Provide the [X, Y] coordinate of the cell's center where the given text is located.  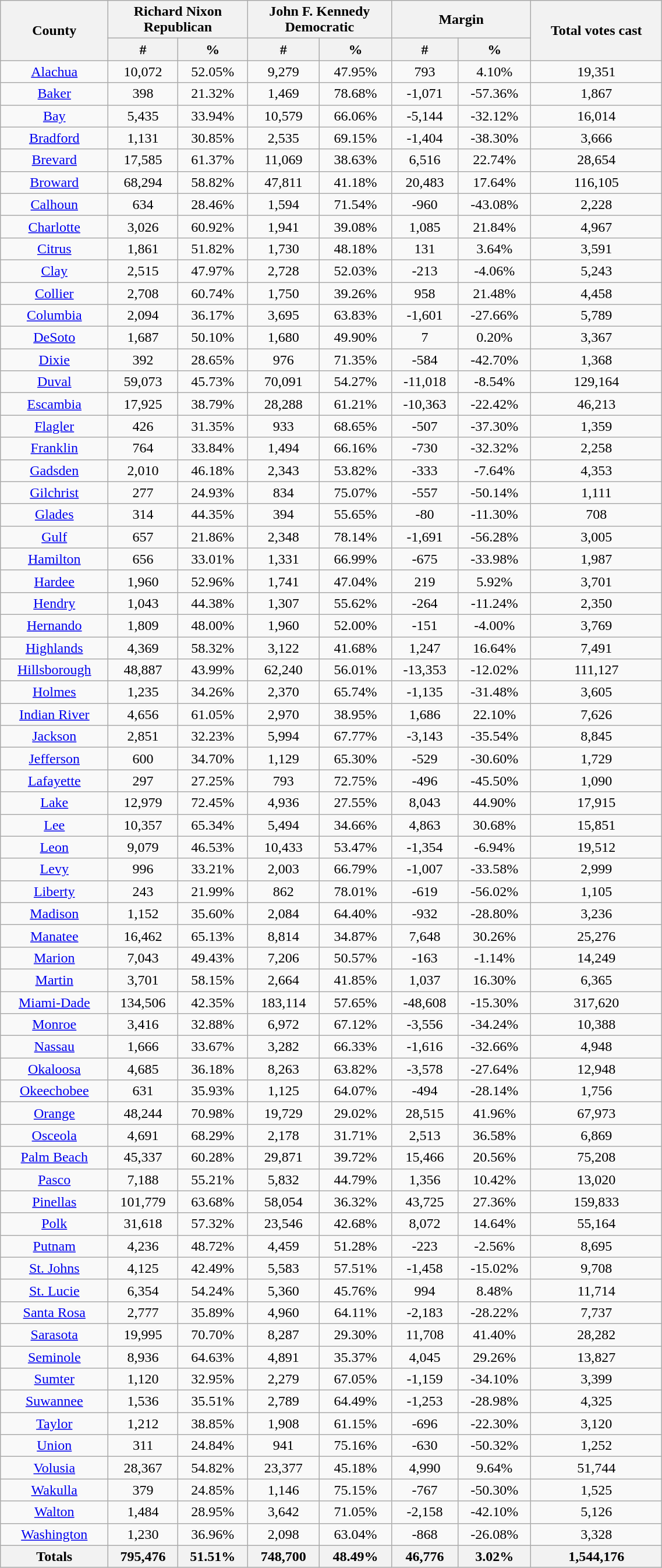
10,388 [596, 1025]
183,114 [284, 1002]
5,126 [596, 1512]
2,777 [143, 1312]
-1,616 [424, 1047]
2,098 [284, 1534]
70.98% [213, 1113]
DeSoto [55, 338]
39.26% [356, 293]
-50.30% [495, 1490]
34.87% [356, 936]
44.79% [356, 1180]
1,687 [143, 338]
1,729 [596, 759]
29.30% [356, 1335]
Lee [55, 825]
4,948 [596, 1047]
Pinellas [55, 1202]
16,014 [596, 116]
1,536 [143, 1401]
-33.98% [495, 559]
32.23% [213, 737]
2,535 [284, 138]
72.75% [356, 781]
28,288 [284, 404]
Nassau [55, 1047]
Manatee [55, 936]
-33.58% [495, 869]
St. Lucie [55, 1290]
61.21% [356, 404]
8,845 [596, 737]
36.17% [213, 316]
64.11% [356, 1312]
Duval [55, 382]
7,491 [596, 648]
Orange [55, 1113]
24.85% [213, 1490]
27.25% [213, 781]
47,811 [284, 182]
65.34% [213, 825]
44.35% [213, 515]
14.64% [495, 1224]
Hardee [55, 581]
43,725 [424, 1202]
1,741 [284, 581]
Alachua [55, 72]
-151 [424, 625]
Suwannee [55, 1401]
70.70% [213, 1335]
1,356 [424, 1180]
52.96% [213, 581]
-32.32% [495, 448]
53.47% [356, 847]
4,459 [284, 1246]
7,188 [143, 1180]
32.88% [213, 1025]
5,435 [143, 116]
764 [143, 448]
4,325 [596, 1401]
6,516 [424, 160]
3,282 [284, 1047]
9.64% [495, 1468]
1,212 [143, 1424]
1,750 [284, 293]
Lake [55, 803]
61.15% [356, 1424]
1,125 [284, 1091]
2,178 [284, 1135]
1,730 [284, 249]
16.30% [495, 980]
-868 [424, 1534]
65.30% [356, 759]
33.67% [213, 1047]
68.29% [213, 1135]
41.40% [495, 1335]
41.85% [356, 980]
33.21% [213, 869]
996 [143, 869]
Volusia [55, 1468]
78.14% [356, 537]
57.32% [213, 1224]
10,579 [284, 116]
33.84% [213, 448]
-22.30% [495, 1424]
32.95% [213, 1379]
-584 [424, 360]
29.26% [495, 1357]
8.48% [495, 1290]
-630 [424, 1446]
42.35% [213, 1002]
Wakulla [55, 1490]
70,091 [284, 382]
47.04% [356, 581]
Washington [55, 1534]
Citrus [55, 249]
708 [596, 515]
1,152 [143, 914]
21.99% [213, 891]
46.53% [213, 847]
51.28% [356, 1246]
53.82% [356, 470]
5,832 [284, 1180]
3,399 [596, 1379]
63.82% [356, 1069]
31,618 [143, 1224]
1,129 [284, 759]
-50.32% [495, 1446]
-31.48% [495, 692]
6,365 [596, 980]
8,695 [596, 1246]
-11.30% [495, 515]
1,594 [284, 204]
24.93% [213, 493]
71.54% [356, 204]
-333 [424, 470]
7,737 [596, 1312]
8,814 [284, 936]
-1,354 [424, 847]
-494 [424, 1091]
994 [424, 1290]
Gadsden [55, 470]
Columbia [55, 316]
Dixie [55, 360]
38.79% [213, 404]
1,359 [596, 426]
-4.06% [495, 271]
-28.14% [495, 1091]
657 [143, 537]
5.92% [495, 581]
61.37% [213, 160]
48.00% [213, 625]
6,354 [143, 1290]
17.64% [495, 182]
131 [424, 249]
4,990 [424, 1468]
933 [284, 426]
134,506 [143, 1002]
311 [143, 1446]
36.32% [356, 1202]
-1.14% [495, 958]
45.76% [356, 1290]
27.36% [495, 1202]
3,120 [596, 1424]
48.72% [213, 1246]
63.68% [213, 1202]
Liberty [55, 891]
67.12% [356, 1025]
116,105 [596, 182]
-7.64% [495, 470]
3,591 [596, 249]
58,054 [284, 1202]
3,605 [596, 692]
31.71% [356, 1135]
56.01% [356, 670]
16,462 [143, 936]
68.65% [356, 426]
2,728 [284, 271]
2,343 [284, 470]
55,164 [596, 1224]
8,287 [284, 1335]
1,235 [143, 692]
2,513 [424, 1135]
-730 [424, 448]
John F. KennedyDemocratic [319, 20]
3.02% [495, 1556]
13,020 [596, 1180]
297 [143, 781]
392 [143, 360]
65.13% [213, 936]
-11.24% [495, 603]
55.62% [356, 603]
398 [143, 94]
1,252 [596, 1446]
11,708 [424, 1335]
72.45% [213, 803]
64.40% [356, 914]
68,294 [143, 182]
35.89% [213, 1312]
21.32% [213, 94]
129,164 [596, 382]
2,003 [284, 869]
7,043 [143, 958]
-557 [424, 493]
46,776 [424, 1556]
66.79% [356, 869]
Sarasota [55, 1335]
38.63% [356, 160]
-50.14% [495, 493]
Taylor [55, 1424]
1,111 [596, 493]
42.68% [356, 1224]
243 [143, 891]
-11,018 [424, 382]
-32.66% [495, 1047]
1,544,176 [596, 1556]
795,476 [143, 1556]
10.42% [495, 1180]
Gilchrist [55, 493]
51.82% [213, 249]
41.68% [356, 648]
Hendry [55, 603]
Total votes cast [596, 30]
-15.02% [495, 1268]
21.86% [213, 537]
1,525 [596, 1490]
2,515 [143, 271]
Santa Rosa [55, 1312]
-696 [424, 1424]
Polk [55, 1224]
7,626 [596, 714]
3,416 [143, 1025]
1,331 [284, 559]
2,350 [596, 603]
-12.02% [495, 670]
-28.22% [495, 1312]
11,714 [596, 1290]
27.55% [356, 803]
64.49% [356, 1401]
-22.42% [495, 404]
67,973 [596, 1113]
-15.30% [495, 1002]
34.66% [356, 825]
9,708 [596, 1268]
71.35% [356, 360]
66.99% [356, 559]
66.33% [356, 1047]
Jefferson [55, 759]
4,369 [143, 648]
28,515 [424, 1113]
4,891 [284, 1357]
64.63% [213, 1357]
34.26% [213, 692]
-223 [424, 1246]
48,887 [143, 670]
1,368 [596, 360]
3.64% [495, 249]
1,686 [424, 714]
75.15% [356, 1490]
54.24% [213, 1290]
67.77% [356, 737]
4,685 [143, 1069]
Sumter [55, 1379]
Union [55, 1446]
631 [143, 1091]
634 [143, 204]
-43.08% [495, 204]
36.96% [213, 1534]
219 [424, 581]
4,936 [284, 803]
75.07% [356, 493]
10,357 [143, 825]
1,809 [143, 625]
5,243 [596, 271]
2,094 [143, 316]
4,863 [424, 825]
62,240 [284, 670]
52.00% [356, 625]
2,370 [284, 692]
-960 [424, 204]
4,353 [596, 470]
19,729 [284, 1113]
-1,159 [424, 1379]
6,869 [596, 1135]
-3,143 [424, 737]
-38.30% [495, 138]
2,789 [284, 1401]
3,695 [284, 316]
1,247 [424, 648]
19,512 [596, 847]
-27.64% [495, 1069]
50.10% [213, 338]
-27.66% [495, 316]
Pasco [55, 1180]
33.01% [213, 559]
1,867 [596, 94]
-1,135 [424, 692]
-30.60% [495, 759]
19,351 [596, 72]
4,045 [424, 1357]
28,654 [596, 160]
Palm Beach [55, 1158]
2,258 [596, 448]
36.18% [213, 1069]
1,037 [424, 980]
35.51% [213, 1401]
60.92% [213, 226]
47.97% [213, 271]
1,469 [284, 94]
862 [284, 891]
58.15% [213, 980]
-3,578 [424, 1069]
3,236 [596, 914]
63.04% [356, 1534]
54.82% [213, 1468]
57.51% [356, 1268]
County [55, 30]
39.72% [356, 1158]
-619 [424, 891]
20.56% [495, 1158]
23,546 [284, 1224]
2,010 [143, 470]
13,827 [596, 1357]
22.10% [495, 714]
958 [424, 293]
Flagler [55, 426]
10,433 [284, 847]
41.18% [356, 182]
Walton [55, 1512]
78.68% [356, 94]
394 [284, 515]
-42.10% [495, 1512]
Hamilton [55, 559]
47.95% [356, 72]
30.68% [495, 825]
4,125 [143, 1268]
35.60% [213, 914]
2,084 [284, 914]
Seminole [55, 1357]
3,769 [596, 625]
Jackson [55, 737]
28.65% [213, 360]
1,085 [424, 226]
-2.56% [495, 1246]
50.57% [356, 958]
8,043 [424, 803]
22.74% [495, 160]
44.38% [213, 603]
Charlotte [55, 226]
277 [143, 493]
Highlands [55, 648]
Calhoun [55, 204]
60.74% [213, 293]
314 [143, 515]
7,206 [284, 958]
3,328 [596, 1534]
28.46% [213, 204]
-57.36% [495, 94]
Holmes [55, 692]
1,908 [284, 1424]
-80 [424, 515]
55.21% [213, 1180]
59,073 [143, 382]
111,127 [596, 670]
-1,458 [424, 1268]
29,871 [284, 1158]
St. Johns [55, 1268]
51.51% [213, 1556]
-28.98% [495, 1401]
1,090 [596, 781]
317,620 [596, 1002]
-932 [424, 914]
Escambia [55, 404]
58.82% [213, 182]
1,987 [596, 559]
101,779 [143, 1202]
38.95% [356, 714]
7,648 [424, 936]
14,249 [596, 958]
-1,007 [424, 869]
44.90% [495, 803]
-5,144 [424, 116]
48,244 [143, 1113]
4,960 [284, 1312]
Baker [55, 94]
1,120 [143, 1379]
6,972 [284, 1025]
75.16% [356, 1446]
Clay [55, 271]
1,043 [143, 603]
2,228 [596, 204]
-42.70% [495, 360]
23,377 [284, 1468]
656 [143, 559]
9,079 [143, 847]
3,642 [284, 1512]
0.20% [495, 338]
4.10% [495, 72]
28,282 [596, 1335]
42.49% [213, 1268]
11,069 [284, 160]
46.18% [213, 470]
-264 [424, 603]
28.95% [213, 1512]
Putnam [55, 1246]
8,072 [424, 1224]
Totals [55, 1556]
3,026 [143, 226]
8,936 [143, 1357]
2,348 [284, 537]
8,263 [284, 1069]
3,666 [596, 138]
5,994 [284, 737]
Okeechobee [55, 1091]
38.85% [213, 1424]
-34.10% [495, 1379]
67.05% [356, 1379]
-2,158 [424, 1512]
69.15% [356, 138]
4,691 [143, 1135]
57.65% [356, 1002]
15,851 [596, 825]
Richard NixonRepublican [178, 20]
-507 [424, 426]
51,744 [596, 1468]
2,999 [596, 869]
66.16% [356, 448]
17,915 [596, 803]
Hernando [55, 625]
-32.12% [495, 116]
-6.94% [495, 847]
Osceola [55, 1135]
Brevard [55, 160]
Monroe [55, 1025]
35.37% [356, 1357]
16.64% [495, 648]
1,861 [143, 249]
43.99% [213, 670]
31.35% [213, 426]
58.32% [213, 648]
-213 [424, 271]
4,967 [596, 226]
-1,253 [424, 1401]
49.90% [356, 338]
19,995 [143, 1335]
34.70% [213, 759]
1,941 [284, 226]
52.05% [213, 72]
Hillsborough [55, 670]
4,656 [143, 714]
48.18% [356, 249]
1,131 [143, 138]
-3,556 [424, 1025]
24.84% [213, 1446]
-163 [424, 958]
2,279 [284, 1379]
30.26% [495, 936]
2,970 [284, 714]
30.85% [213, 138]
1,756 [596, 1091]
-35.54% [495, 737]
Lafayette [55, 781]
-529 [424, 759]
-8.54% [495, 382]
71.05% [356, 1512]
3,005 [596, 537]
66.06% [356, 116]
-2,183 [424, 1312]
Levy [55, 869]
35.93% [213, 1091]
39.08% [356, 226]
159,833 [596, 1202]
33.94% [213, 116]
-34.24% [495, 1025]
Marion [55, 958]
379 [143, 1490]
-13,353 [424, 670]
-1,404 [424, 138]
17,925 [143, 404]
64.07% [356, 1091]
Martin [55, 980]
Miami-Dade [55, 1002]
Glades [55, 515]
52.03% [356, 271]
Leon [55, 847]
3,367 [596, 338]
2,664 [284, 980]
-56.02% [495, 891]
5,494 [284, 825]
1,105 [596, 891]
941 [284, 1446]
5,789 [596, 316]
-496 [424, 781]
1,666 [143, 1047]
21.48% [495, 293]
-45.50% [495, 781]
29.02% [356, 1113]
-28.80% [495, 914]
61.05% [213, 714]
834 [284, 493]
1,230 [143, 1534]
20,483 [424, 182]
1,307 [284, 603]
-4.00% [495, 625]
Bradford [55, 138]
4,236 [143, 1246]
25,276 [596, 936]
12,948 [596, 1069]
1,494 [284, 448]
15,466 [424, 1158]
45.73% [213, 382]
78.01% [356, 891]
-48,608 [424, 1002]
Madison [55, 914]
-10,363 [424, 404]
48.49% [356, 1556]
4,458 [596, 293]
1,484 [143, 1512]
-1,071 [424, 94]
748,700 [284, 1556]
Indian River [55, 714]
46,213 [596, 404]
Okaloosa [55, 1069]
Franklin [55, 448]
10,072 [143, 72]
1,146 [284, 1490]
75,208 [596, 1158]
60.28% [213, 1158]
54.27% [356, 382]
7 [424, 338]
12,979 [143, 803]
55.65% [356, 515]
Broward [55, 182]
36.58% [495, 1135]
65.74% [356, 692]
Collier [55, 293]
Margin [461, 20]
2,851 [143, 737]
-1,691 [424, 537]
3,122 [284, 648]
-56.28% [495, 537]
63.83% [356, 316]
41.96% [495, 1113]
45,337 [143, 1158]
5,360 [284, 1290]
45.18% [356, 1468]
426 [143, 426]
17,585 [143, 160]
9,279 [284, 72]
2,708 [143, 293]
1,680 [284, 338]
-675 [424, 559]
-767 [424, 1490]
976 [284, 360]
-1,601 [424, 316]
Gulf [55, 537]
-37.30% [495, 426]
49.43% [213, 958]
600 [143, 759]
Bay [55, 116]
28,367 [143, 1468]
-26.08% [495, 1534]
21.84% [495, 226]
5,583 [284, 1268]
